For the text-containing cell, return its midpoint in [x, y] coordinate format. 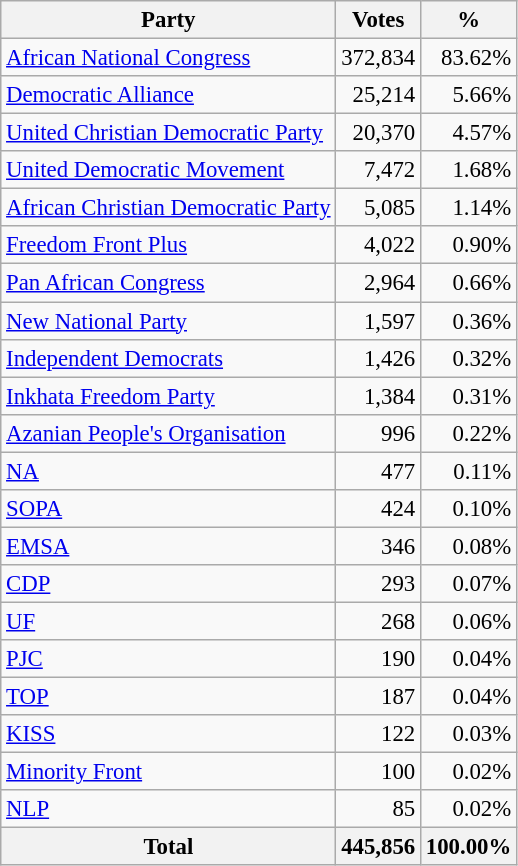
Independent Democrats [168, 358]
83.62% [469, 58]
0.08% [469, 546]
0.07% [469, 584]
Inkhata Freedom Party [168, 396]
0.36% [469, 321]
100.00% [469, 847]
TOP [168, 697]
SOPA [168, 509]
1,426 [378, 358]
190 [378, 659]
African Christian Democratic Party [168, 208]
0.32% [469, 358]
% [469, 20]
Azanian People's Organisation [168, 433]
Total [168, 847]
Freedom Front Plus [168, 245]
477 [378, 471]
122 [378, 734]
Minority Front [168, 772]
5.66% [469, 95]
1.68% [469, 170]
0.03% [469, 734]
2,964 [378, 283]
NA [168, 471]
25,214 [378, 95]
372,834 [378, 58]
0.06% [469, 621]
PJC [168, 659]
85 [378, 809]
Democratic Alliance [168, 95]
424 [378, 509]
20,370 [378, 133]
445,856 [378, 847]
996 [378, 433]
United Christian Democratic Party [168, 133]
1,384 [378, 396]
0.11% [469, 471]
268 [378, 621]
EMSA [168, 546]
Party [168, 20]
293 [378, 584]
1,597 [378, 321]
UF [168, 621]
0.90% [469, 245]
1.14% [469, 208]
CDP [168, 584]
0.66% [469, 283]
7,472 [378, 170]
KISS [168, 734]
African National Congress [168, 58]
0.31% [469, 396]
NLP [168, 809]
4.57% [469, 133]
New National Party [168, 321]
4,022 [378, 245]
5,085 [378, 208]
Pan African Congress [168, 283]
346 [378, 546]
100 [378, 772]
Votes [378, 20]
United Democratic Movement [168, 170]
187 [378, 697]
0.10% [469, 509]
0.22% [469, 433]
